Pinpoint the cell where the given text exists, returning its [x, y] midpoint coordinate. 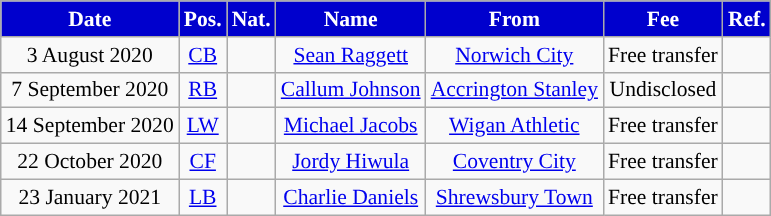
CB [203, 55]
Date [90, 19]
Pos. [203, 19]
From [514, 19]
Wigan Athletic [514, 126]
22 October 2020 [90, 162]
7 September 2020 [90, 90]
Michael Jacobs [351, 126]
Accrington Stanley [514, 90]
Sean Raggett [351, 55]
3 August 2020 [90, 55]
14 September 2020 [90, 126]
Ref. [747, 19]
LB [203, 197]
Name [351, 19]
Norwich City [514, 55]
CF [203, 162]
Callum Johnson [351, 90]
Fee [663, 19]
RB [203, 90]
Undisclosed [663, 90]
Nat. [252, 19]
LW [203, 126]
Shrewsbury Town [514, 197]
Jordy Hiwula [351, 162]
Charlie Daniels [351, 197]
23 January 2021 [90, 197]
Coventry City [514, 162]
